Pinpoint the cell where the given text exists, returning its [x, y] midpoint coordinate. 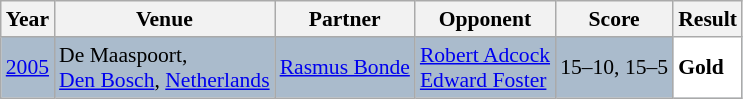
Rasmus Bonde [345, 68]
Opponent [485, 19]
Robert Adcock Edward Foster [485, 68]
Gold [708, 68]
Venue [164, 19]
Partner [345, 19]
Year [28, 19]
De Maaspoort,Den Bosch, Netherlands [164, 68]
2005 [28, 68]
15–10, 15–5 [614, 68]
Result [708, 19]
Score [614, 19]
